Extract the (x, y) coordinate from the center of the cell holding the provided text.  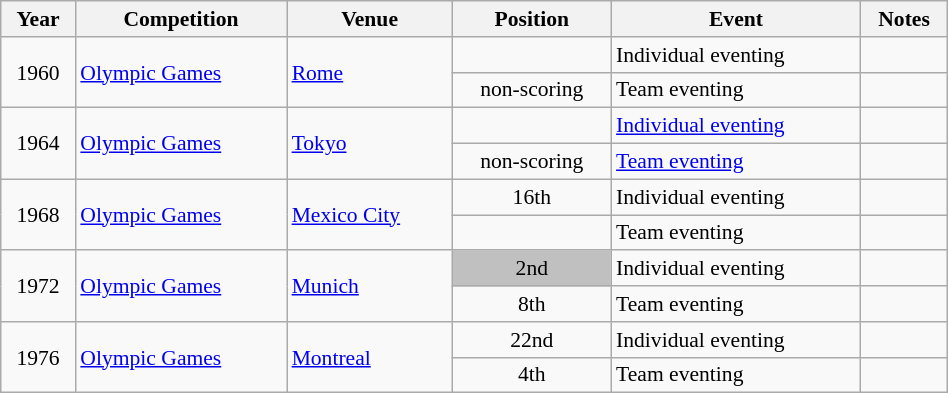
1964 (38, 144)
Year (38, 19)
2nd (532, 269)
Tokyo (370, 144)
1968 (38, 214)
Munich (370, 286)
Montreal (370, 358)
16th (532, 197)
8th (532, 304)
Rome (370, 72)
Event (736, 19)
Mexico City (370, 214)
Position (532, 19)
4th (532, 375)
Competition (180, 19)
1976 (38, 358)
Venue (370, 19)
22nd (532, 340)
1960 (38, 72)
1972 (38, 286)
Notes (904, 19)
